For the text-containing cell, return its midpoint in (x, y) coordinate format. 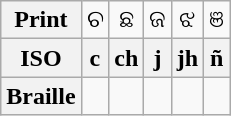
ଞ (217, 20)
ISO (41, 58)
ch (126, 58)
ଛ (126, 20)
jh (187, 58)
ଚ (95, 20)
Braille (41, 96)
j (158, 58)
ଝ (187, 20)
Print (41, 20)
c (95, 58)
ñ (217, 58)
ଜ (158, 20)
